Return [X, Y] of the center of cell containing provided text 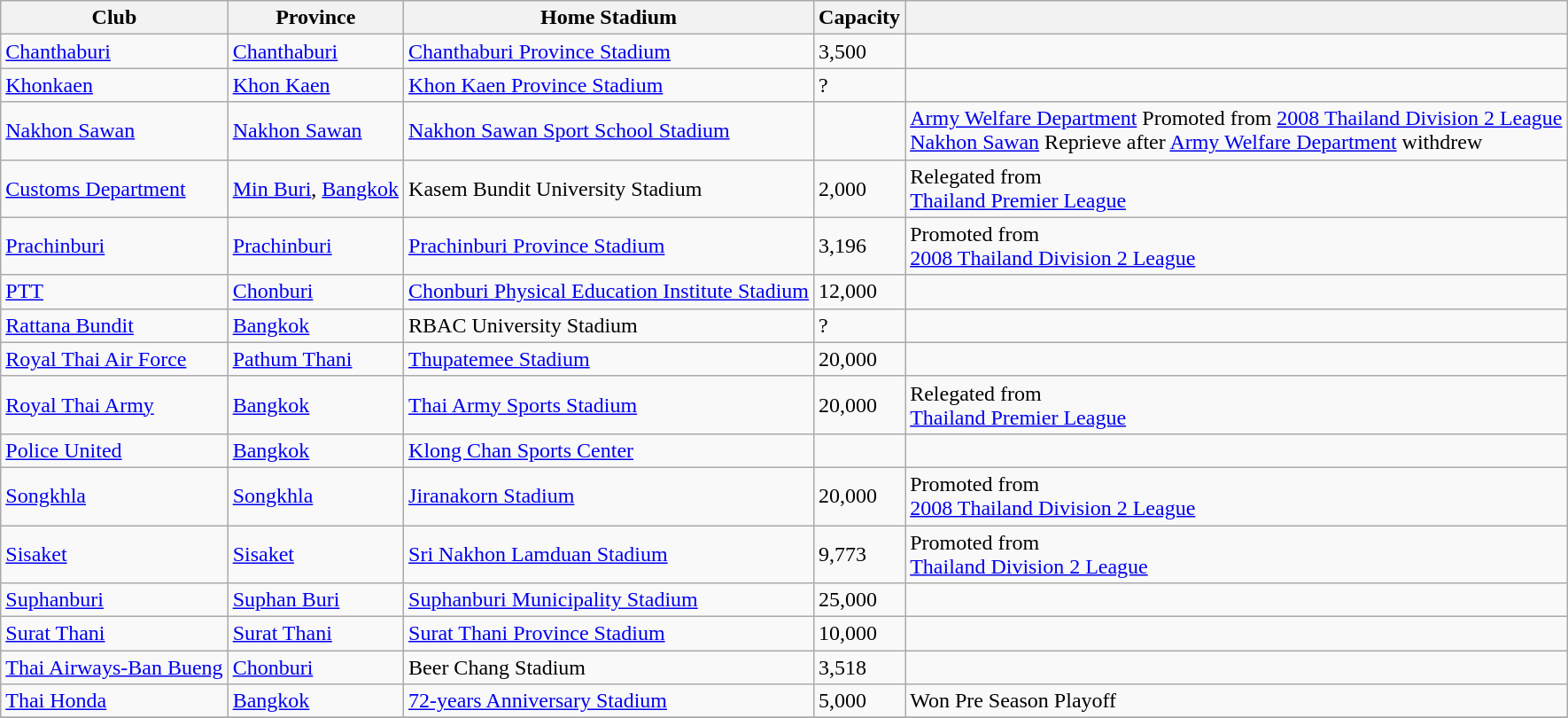
9,773 [859, 553]
Rattana Bundit [114, 325]
Surat Thani Province Stadium [609, 634]
Sri Nakhon Lamduan Stadium [609, 553]
Min Buri, Bangkok [315, 188]
Thai Army Sports Stadium [609, 404]
2,000 [859, 188]
Suphanburi [114, 600]
Promoted fromThailand Division 2 League [1237, 553]
Army Welfare Department Promoted from 2008 Thailand Division 2 LeagueNakhon Sawan Reprieve after Army Welfare Department withdrew [1237, 131]
PTT [114, 292]
Prachinburi Province Stadium [609, 246]
Khonkaen [114, 85]
5,000 [859, 701]
Pathum Thani [315, 359]
Club [114, 18]
Chonburi Physical Education Institute Stadium [609, 292]
Won Pre Season Playoff [1237, 701]
Suphanburi Municipality Stadium [609, 600]
Thupatemee Stadium [609, 359]
RBAC University Stadium [609, 325]
Royal Thai Army [114, 404]
Royal Thai Air Force [114, 359]
Klong Chan Sports Center [609, 450]
3,500 [859, 51]
Police United [114, 450]
Khon Kaen [315, 85]
Jiranakorn Stadium [609, 496]
Home Stadium [609, 18]
Beer Chang Stadium [609, 667]
Nakhon Sawan Sport School Stadium [609, 131]
12,000 [859, 292]
72-years Anniversary Stadium [609, 701]
Customs Department [114, 188]
3,518 [859, 667]
Khon Kaen Province Stadium [609, 85]
Province [315, 18]
Capacity [859, 18]
Chanthaburi Province Stadium [609, 51]
Suphan Buri [315, 600]
Kasem Bundit University Stadium [609, 188]
Thai Airways-Ban Bueng [114, 667]
25,000 [859, 600]
3,196 [859, 246]
Thai Honda [114, 701]
10,000 [859, 634]
